Capture the cell that displays the provided text and extract its (X, Y) central coordinate. 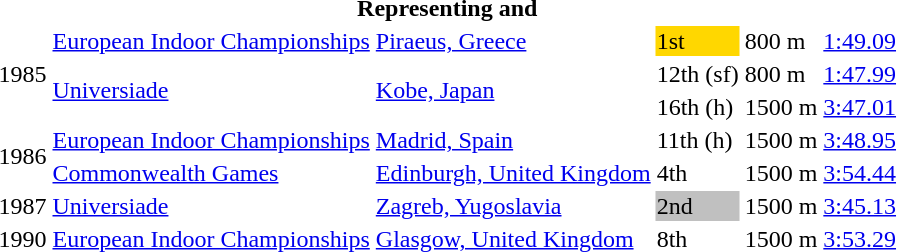
11th (h) (698, 140)
Commonwealth Games (211, 173)
Zagreb, Yugoslavia (513, 206)
2nd (698, 206)
Edinburgh, United Kingdom (513, 173)
16th (h) (698, 107)
Piraeus, Greece (513, 41)
4th (698, 173)
1st (698, 41)
Kobe, Japan (513, 90)
Madrid, Spain (513, 140)
12th (sf) (698, 74)
